Return (X, Y) of the center of cell containing provided text 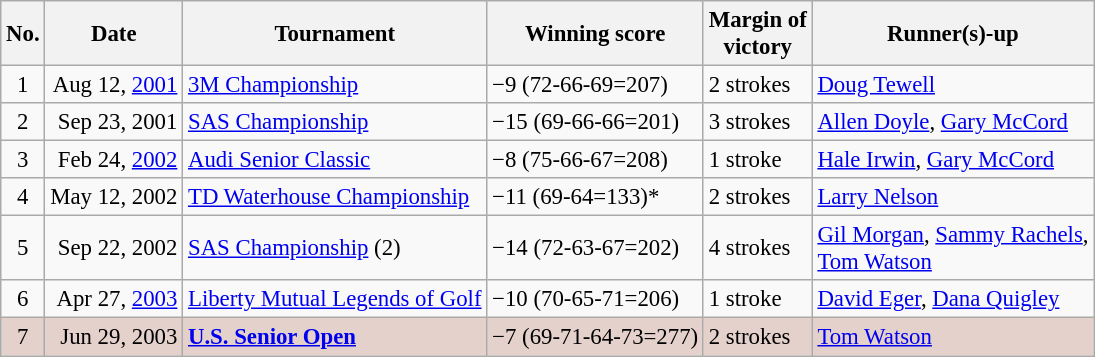
SAS Championship (2) (335, 248)
−10 (70-65-71=206) (596, 299)
SAS Championship (335, 122)
7 (23, 337)
−11 (69-64=133)* (596, 197)
Margin ofvictory (758, 34)
Audi Senior Classic (335, 160)
−15 (69-66-66=201) (596, 122)
Jun 29, 2003 (114, 337)
Liberty Mutual Legends of Golf (335, 299)
4 (23, 197)
Apr 27, 2003 (114, 299)
Doug Tewell (953, 85)
Tournament (335, 34)
May 12, 2002 (114, 197)
Sep 22, 2002 (114, 248)
5 (23, 248)
David Eger, Dana Quigley (953, 299)
Sep 23, 2001 (114, 122)
−7 (69-71-64-73=277) (596, 337)
3 strokes (758, 122)
−14 (72-63-67=202) (596, 248)
U.S. Senior Open (335, 337)
6 (23, 299)
Feb 24, 2002 (114, 160)
Gil Morgan, Sammy Rachels, Tom Watson (953, 248)
No. (23, 34)
Runner(s)-up (953, 34)
Hale Irwin, Gary McCord (953, 160)
Larry Nelson (953, 197)
Tom Watson (953, 337)
2 (23, 122)
−8 (75-66-67=208) (596, 160)
1 (23, 85)
Aug 12, 2001 (114, 85)
TD Waterhouse Championship (335, 197)
Date (114, 34)
3M Championship (335, 85)
Winning score (596, 34)
−9 (72-66-69=207) (596, 85)
Allen Doyle, Gary McCord (953, 122)
3 (23, 160)
4 strokes (758, 248)
